Capture the cell that displays the provided text and extract its (X, Y) central coordinate. 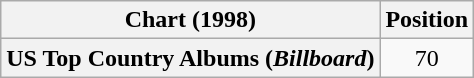
70 (427, 58)
US Top Country Albums (Billboard) (190, 58)
Position (427, 20)
Chart (1998) (190, 20)
